For the text-containing cell, return its midpoint in (x, y) coordinate format. 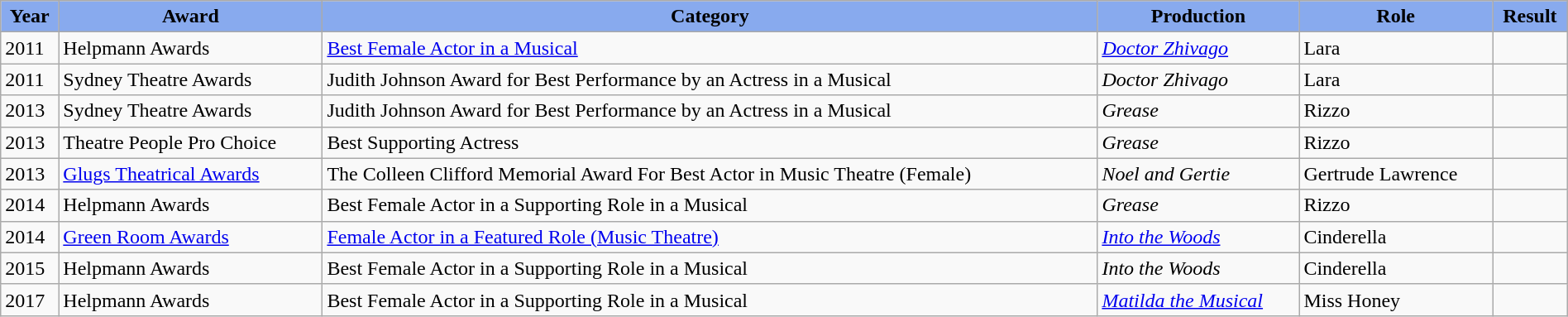
Female Actor in a Featured Role (Music Theatre) (710, 237)
Green Room Awards (190, 237)
Production (1198, 17)
Theatre People Pro Choice (190, 142)
Miss Honey (1396, 300)
Year (30, 17)
Matilda the Musical (1198, 300)
Best Female Actor in a Musical (710, 48)
2017 (30, 300)
Glugs Theatrical Awards (190, 174)
Best Supporting Actress (710, 142)
Noel and Gertie (1198, 174)
Result (1530, 17)
2015 (30, 268)
Role (1396, 17)
Award (190, 17)
The Colleen Clifford Memorial Award For Best Actor in Music Theatre (Female) (710, 174)
Gertrude Lawrence (1396, 174)
Category (710, 17)
